Scan for the cell matching the given text and deliver its (X, Y) coordinate at center. 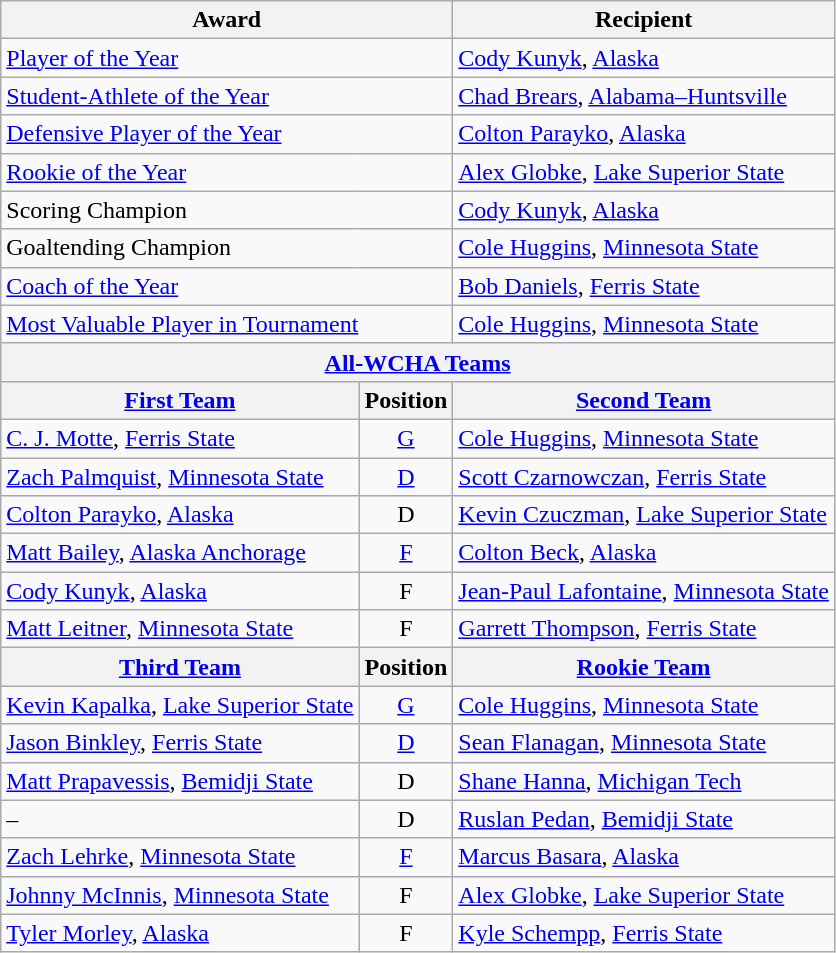
– (180, 819)
Defensive Player of the Year (227, 134)
Player of the Year (227, 58)
Jason Binkley, Ferris State (180, 743)
Student-Athlete of the Year (227, 96)
Recipient (644, 20)
Most Valuable Player in Tournament (227, 324)
Garrett Thompson, Ferris State (644, 629)
First Team (180, 400)
Scoring Champion (227, 210)
Kevin Czuczman, Lake Superior State (644, 515)
Jean-Paul Lafontaine, Minnesota State (644, 591)
Sean Flanagan, Minnesota State (644, 743)
Matt Prapavessis, Bemidji State (180, 781)
Matt Leitner, Minnesota State (180, 629)
Second Team (644, 400)
Tyler Morley, Alaska (180, 933)
Award (227, 20)
Ruslan Pedan, Bemidji State (644, 819)
Marcus Basara, Alaska (644, 857)
Kyle Schempp, Ferris State (644, 933)
Rookie of the Year (227, 172)
Colton Beck, Alaska (644, 553)
Johnny McInnis, Minnesota State (180, 895)
Zach Palmquist, Minnesota State (180, 477)
Bob Daniels, Ferris State (644, 286)
Goaltending Champion (227, 248)
Third Team (180, 667)
Scott Czarnowczan, Ferris State (644, 477)
All-WCHA Teams (418, 362)
Chad Brears, Alabama–Huntsville (644, 96)
Shane Hanna, Michigan Tech (644, 781)
Coach of the Year (227, 286)
Rookie Team (644, 667)
C. J. Motte, Ferris State (180, 438)
Matt Bailey, Alaska Anchorage (180, 553)
Kevin Kapalka, Lake Superior State (180, 705)
Zach Lehrke, Minnesota State (180, 857)
